From the cell containing the given text, extract its center point as [X, Y] coordinate. 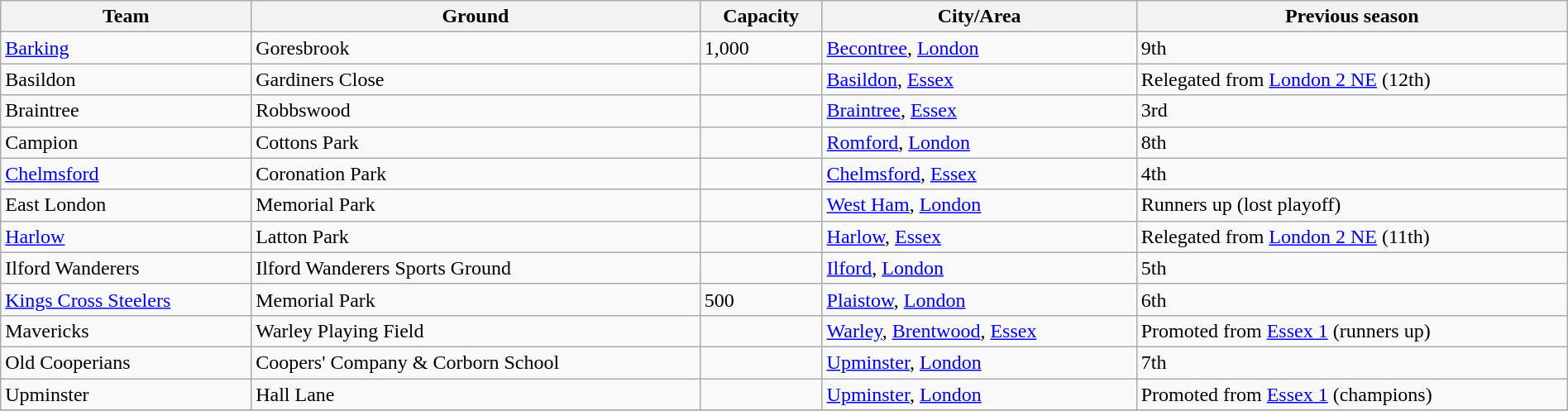
Cottons Park [476, 142]
Ground [476, 17]
4th [1351, 174]
Harlow, Essex [979, 237]
Coopers' Company & Corborn School [476, 362]
Latton Park [476, 237]
5th [1351, 268]
Basildon, Essex [979, 79]
Ilford Wanderers [126, 268]
Warley, Brentwood, Essex [979, 331]
Ilford Wanderers Sports Ground [476, 268]
7th [1351, 362]
Braintree, Essex [979, 111]
6th [1351, 299]
Goresbrook [476, 48]
Capacity [761, 17]
3rd [1351, 111]
West Ham, London [979, 205]
Romford, London [979, 142]
500 [761, 299]
Warley Playing Field [476, 331]
Relegated from London 2 NE (11th) [1351, 237]
Previous season [1351, 17]
Promoted from Essex 1 (runners up) [1351, 331]
Plaistow, London [979, 299]
Team [126, 17]
City/Area [979, 17]
Kings Cross Steelers [126, 299]
Gardiners Close [476, 79]
Mavericks [126, 331]
9th [1351, 48]
Old Cooperians [126, 362]
1,000 [761, 48]
Barking [126, 48]
Becontree, London [979, 48]
Basildon [126, 79]
Chelmsford, Essex [979, 174]
Promoted from Essex 1 (champions) [1351, 394]
Harlow [126, 237]
8th [1351, 142]
Robbswood [476, 111]
Hall Lane [476, 394]
Coronation Park [476, 174]
Relegated from London 2 NE (12th) [1351, 79]
East London [126, 205]
Campion [126, 142]
Braintree [126, 111]
Chelmsford [126, 174]
Upminster [126, 394]
Ilford, London [979, 268]
Runners up (lost playoff) [1351, 205]
